From the cell containing the given text, extract its center point as [x, y] coordinate. 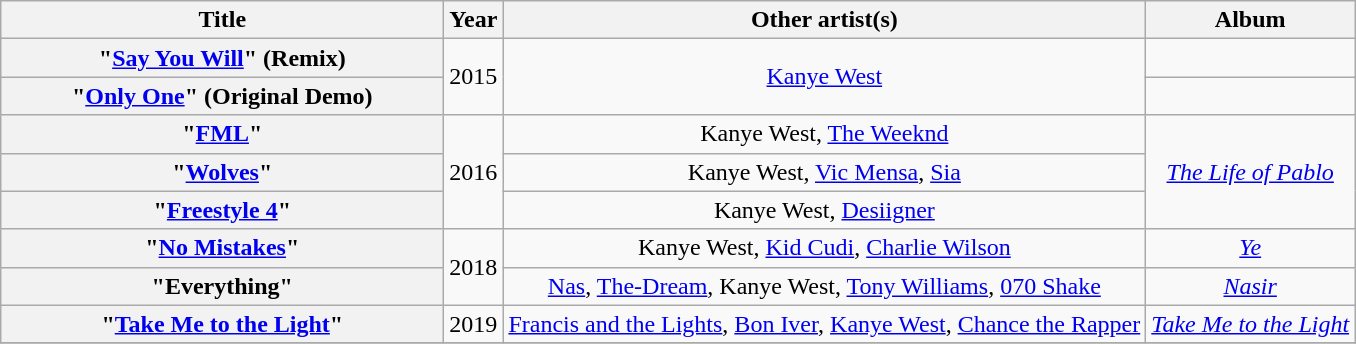
Nas, The-Dream, Kanye West, Tony Williams, 070 Shake [824, 286]
Other artist(s) [824, 20]
Title [222, 20]
Francis and the Lights, Bon Iver, Kanye West, Chance the Rapper [824, 324]
Ye [1250, 248]
"Take Me to the Light" [222, 324]
Kanye West, Kid Cudi, Charlie Wilson [824, 248]
2016 [474, 172]
"Only One" (Original Demo) [222, 96]
Kanye West [824, 77]
"No Mistakes" [222, 248]
"Say You Will" (Remix) [222, 58]
"FML" [222, 134]
Year [474, 20]
Kanye West, The Weeknd [824, 134]
"Everything" [222, 286]
"Wolves" [222, 172]
Take Me to the Light [1250, 324]
The Life of Pablo [1250, 172]
"Freestyle 4" [222, 210]
2018 [474, 267]
Album [1250, 20]
Nasir [1250, 286]
Kanye West, Desiigner [824, 210]
2015 [474, 77]
Kanye West, Vic Mensa, Sia [824, 172]
2019 [474, 324]
